Find where the given text appears and provide that cell's center as (x, y) coordinate. 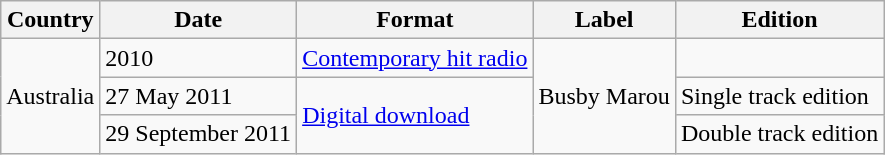
Australia (50, 96)
Edition (779, 20)
Label (604, 20)
Format (415, 20)
Double track edition (779, 134)
27 May 2011 (198, 96)
29 September 2011 (198, 134)
Date (198, 20)
Contemporary hit radio (415, 58)
Digital download (415, 115)
Single track edition (779, 96)
Country (50, 20)
Busby Marou (604, 96)
2010 (198, 58)
